Scan for the cell matching the given text and deliver its (x, y) coordinate at center. 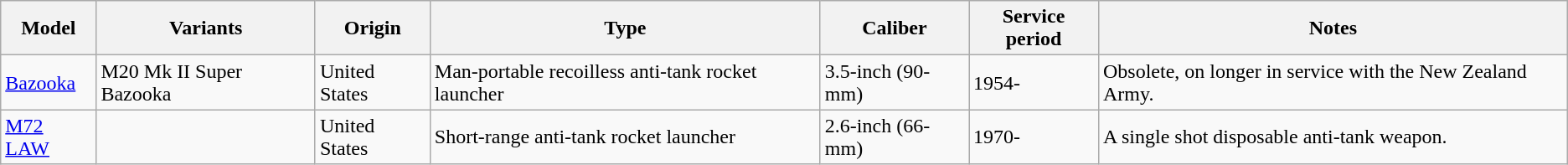
1970- (1034, 137)
Short-range anti-tank rocket launcher (625, 137)
Man-portable recoilless anti-tank rocket launcher (625, 82)
Caliber (895, 28)
M72 LAW (49, 137)
2.6-inch (66-mm) (895, 137)
A single shot disposable anti-tank weapon. (1333, 137)
Bazooka (49, 82)
Service period (1034, 28)
Type (625, 28)
3.5-inch (90-mm) (895, 82)
M20 Mk II Super Bazooka (206, 82)
Variants (206, 28)
1954- (1034, 82)
Model (49, 28)
Notes (1333, 28)
Origin (372, 28)
Obsolete, on longer in service with the New Zealand Army. (1333, 82)
